Return [X, Y] of the center of cell containing provided text 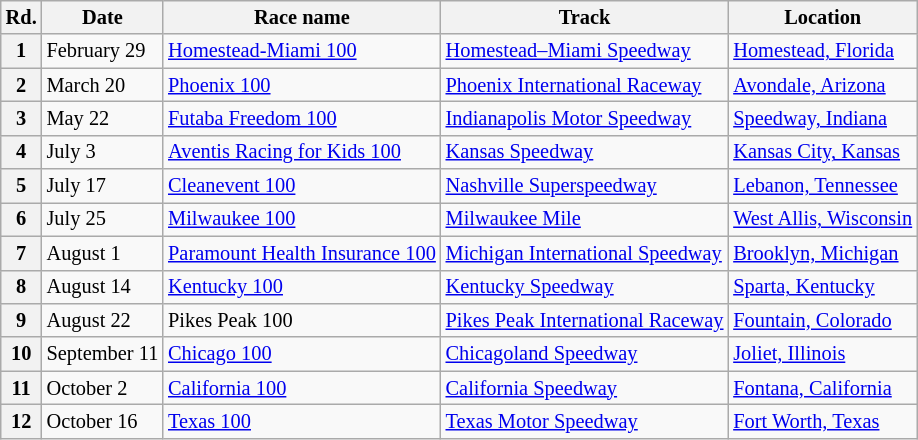
August 22 [103, 320]
Kentucky 100 [302, 287]
Michigan International Speedway [585, 253]
Kansas City, Kansas [822, 152]
Kentucky Speedway [585, 287]
Avondale, Arizona [822, 85]
Date [103, 17]
Speedway, Indiana [822, 118]
Phoenix 100 [302, 85]
Texas Motor Speedway [585, 421]
7 [22, 253]
11 [22, 388]
March 20 [103, 85]
4 [22, 152]
5 [22, 186]
9 [22, 320]
Chicago 100 [302, 354]
Cleanevent 100 [302, 186]
Fort Worth, Texas [822, 421]
August 14 [103, 287]
3 [22, 118]
Location [822, 17]
Futaba Freedom 100 [302, 118]
Milwaukee 100 [302, 219]
Pikes Peak 100 [302, 320]
May 22 [103, 118]
Brooklyn, Michigan [822, 253]
July 3 [103, 152]
September 11 [103, 354]
Track [585, 17]
1 [22, 51]
2 [22, 85]
Lebanon, Tennessee [822, 186]
Pikes Peak International Raceway [585, 320]
Sparta, Kentucky [822, 287]
West Allis, Wisconsin [822, 219]
Texas 100 [302, 421]
July 17 [103, 186]
February 29 [103, 51]
Paramount Health Insurance 100 [302, 253]
Aventis Racing for Kids 100 [302, 152]
Race name [302, 17]
August 1 [103, 253]
Indianapolis Motor Speedway [585, 118]
Fountain, Colorado [822, 320]
8 [22, 287]
October 16 [103, 421]
Milwaukee Mile [585, 219]
California 100 [302, 388]
12 [22, 421]
July 25 [103, 219]
Joliet, Illinois [822, 354]
Kansas Speedway [585, 152]
10 [22, 354]
Rd. [22, 17]
California Speedway [585, 388]
Homestead-Miami 100 [302, 51]
Homestead–Miami Speedway [585, 51]
October 2 [103, 388]
Fontana, California [822, 388]
Chicagoland Speedway [585, 354]
Homestead, Florida [822, 51]
6 [22, 219]
Nashville Superspeedway [585, 186]
Phoenix International Raceway [585, 85]
